Provide the [x, y] coordinate of the cell's center where the given text is located.  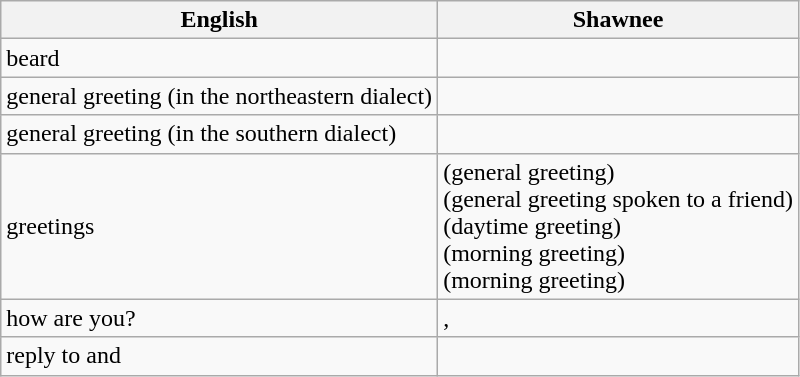
reply to and [220, 356]
general greeting (in the southern dialect) [220, 134]
English [220, 20]
greetings [220, 226]
general greeting (in the northeastern dialect) [220, 96]
, [618, 318]
beard [220, 58]
how are you? [220, 318]
Shawnee [618, 20]
(general greeting) (general greeting spoken to a friend) (daytime greeting) (morning greeting) (morning greeting) [618, 226]
